Scan for the cell matching the given text and deliver its (X, Y) coordinate at center. 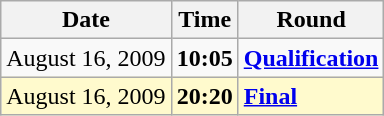
Time (204, 20)
Final (311, 96)
Date (86, 20)
Qualification (311, 58)
Round (311, 20)
10:05 (204, 58)
20:20 (204, 96)
